Return the (x, y) coordinate for the center point of the cell that contains the specified text.  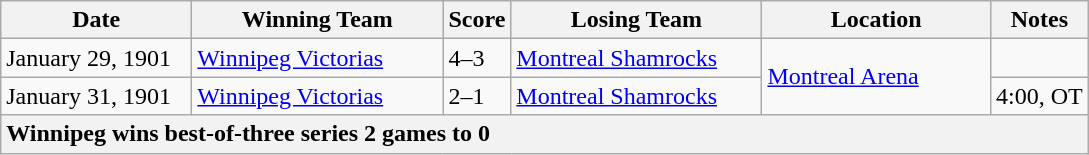
Location (876, 20)
January 29, 1901 (96, 58)
Score (477, 20)
Date (96, 20)
Montreal Arena (876, 77)
4–3 (477, 58)
Winning Team (318, 20)
January 31, 1901 (96, 96)
Winnipeg wins best-of-three series 2 games to 0 (544, 134)
2–1 (477, 96)
Notes (1039, 20)
Losing Team (636, 20)
4:00, OT (1039, 96)
